Output the [X, Y] coordinate of the center of the cell containing the given text.  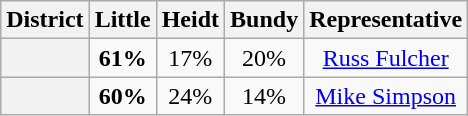
Mike Simpson [386, 96]
Representative [386, 20]
Russ Fulcher [386, 58]
60% [122, 96]
24% [190, 96]
District [45, 20]
17% [190, 58]
Little [122, 20]
20% [264, 58]
Bundy [264, 20]
Heidt [190, 20]
14% [264, 96]
61% [122, 58]
